Detect which cell encompasses the target text, then output its [X, Y] center coordinate. 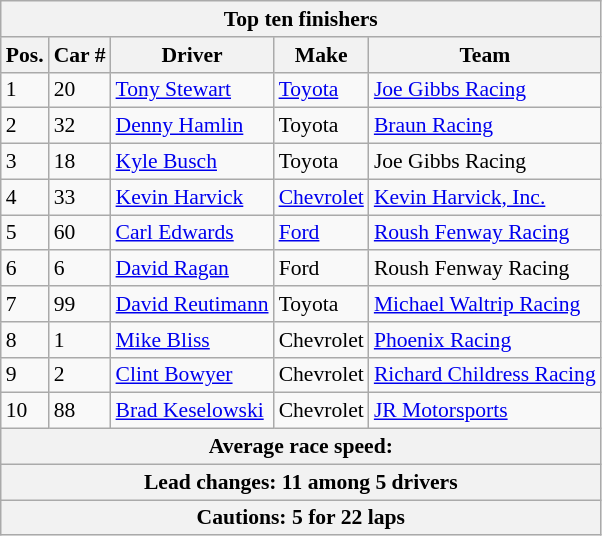
9 [25, 375]
David Reutimann [192, 304]
Clint Bowyer [192, 375]
Richard Childress Racing [485, 375]
Driver [192, 55]
Kevin Harvick [192, 197]
Average race speed: [301, 447]
32 [80, 126]
Car # [80, 55]
Denny Hamlin [192, 126]
4 [25, 197]
18 [80, 162]
Pos. [25, 55]
Kevin Harvick, Inc. [485, 197]
20 [80, 90]
3 [25, 162]
5 [25, 233]
8 [25, 340]
99 [80, 304]
Tony Stewart [192, 90]
David Ragan [192, 269]
Michael Waltrip Racing [485, 304]
60 [80, 233]
33 [80, 197]
Carl Edwards [192, 233]
Lead changes: 11 among 5 drivers [301, 482]
Make [322, 55]
10 [25, 411]
Team [485, 55]
88 [80, 411]
Brad Keselowski [192, 411]
Cautions: 5 for 22 laps [301, 518]
Braun Racing [485, 126]
7 [25, 304]
Top ten finishers [301, 19]
JR Motorsports [485, 411]
Kyle Busch [192, 162]
Mike Bliss [192, 340]
Phoenix Racing [485, 340]
